Provide the (x, y) coordinate of the cell's center where the given text is located.  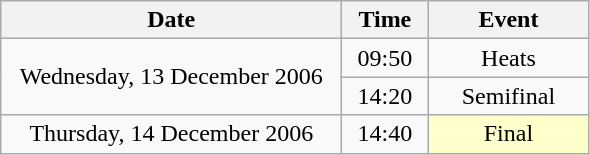
09:50 (385, 58)
14:40 (385, 134)
Semifinal (508, 96)
14:20 (385, 96)
Heats (508, 58)
Time (385, 20)
Date (172, 20)
Final (508, 134)
Event (508, 20)
Thursday, 14 December 2006 (172, 134)
Wednesday, 13 December 2006 (172, 77)
